Search for the cell housing the specified text and yield its (x, y) center coordinate. 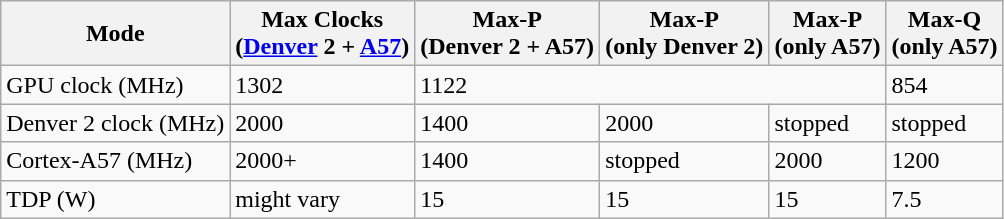
TDP (W) (116, 199)
1122 (650, 85)
Denver 2 clock (MHz) (116, 123)
Mode (116, 34)
Max Clocks(Denver 2 + A57) (322, 34)
GPU clock (MHz) (116, 85)
854 (944, 85)
Max-P(only A57) (828, 34)
Max-P(Denver 2 + A57) (508, 34)
1302 (322, 85)
Max-Q(only A57) (944, 34)
1200 (944, 161)
might vary (322, 199)
Max-P(only Denver 2) (684, 34)
2000+ (322, 161)
Cortex-A57 (MHz) (116, 161)
7.5 (944, 199)
